Return the (x, y) coordinate for the center point of the cell that contains the specified text.  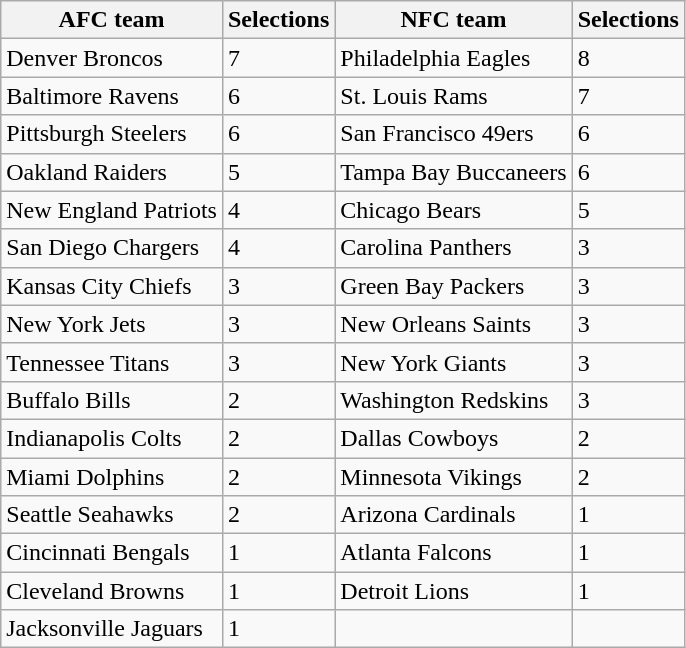
Indianapolis Colts (112, 438)
San Francisco 49ers (454, 134)
Oakland Raiders (112, 172)
Cleveland Browns (112, 591)
8 (628, 58)
AFC team (112, 20)
Tennessee Titans (112, 362)
Green Bay Packers (454, 286)
Atlanta Falcons (454, 553)
Philadelphia Eagles (454, 58)
Cincinnati Bengals (112, 553)
Dallas Cowboys (454, 438)
Denver Broncos (112, 58)
Tampa Bay Buccaneers (454, 172)
Minnesota Vikings (454, 477)
Chicago Bears (454, 210)
NFC team (454, 20)
San Diego Chargers (112, 248)
Washington Redskins (454, 400)
Arizona Cardinals (454, 515)
Baltimore Ravens (112, 96)
New England Patriots (112, 210)
St. Louis Rams (454, 96)
Detroit Lions (454, 591)
Carolina Panthers (454, 248)
Miami Dolphins (112, 477)
Seattle Seahawks (112, 515)
Kansas City Chiefs (112, 286)
Buffalo Bills (112, 400)
New York Giants (454, 362)
Jacksonville Jaguars (112, 629)
New Orleans Saints (454, 324)
Pittsburgh Steelers (112, 134)
New York Jets (112, 324)
